Search for the cell housing the specified text and yield its [X, Y] center coordinate. 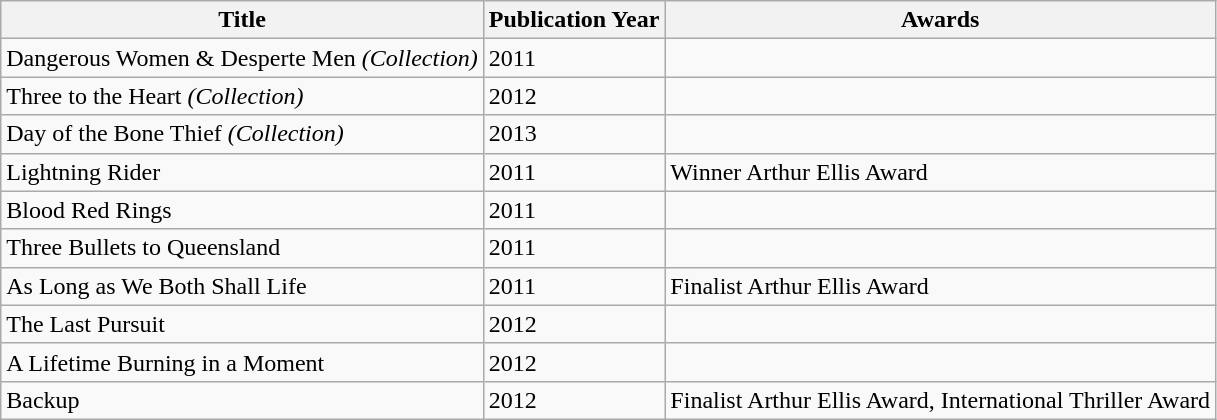
Awards [940, 20]
Finalist Arthur Ellis Award [940, 286]
Backup [242, 400]
Day of the Bone Thief (Collection) [242, 134]
A Lifetime Burning in a Moment [242, 362]
Lightning Rider [242, 172]
Dangerous Women & Desperte Men (Collection) [242, 58]
2013 [574, 134]
Title [242, 20]
The Last Pursuit [242, 324]
Three Bullets to Queensland [242, 248]
Finalist Arthur Ellis Award, International Thriller Award [940, 400]
Blood Red Rings [242, 210]
Winner Arthur Ellis Award [940, 172]
As Long as We Both Shall Life [242, 286]
Three to the Heart (Collection) [242, 96]
Publication Year [574, 20]
